Capture the cell that displays the provided text and extract its (x, y) central coordinate. 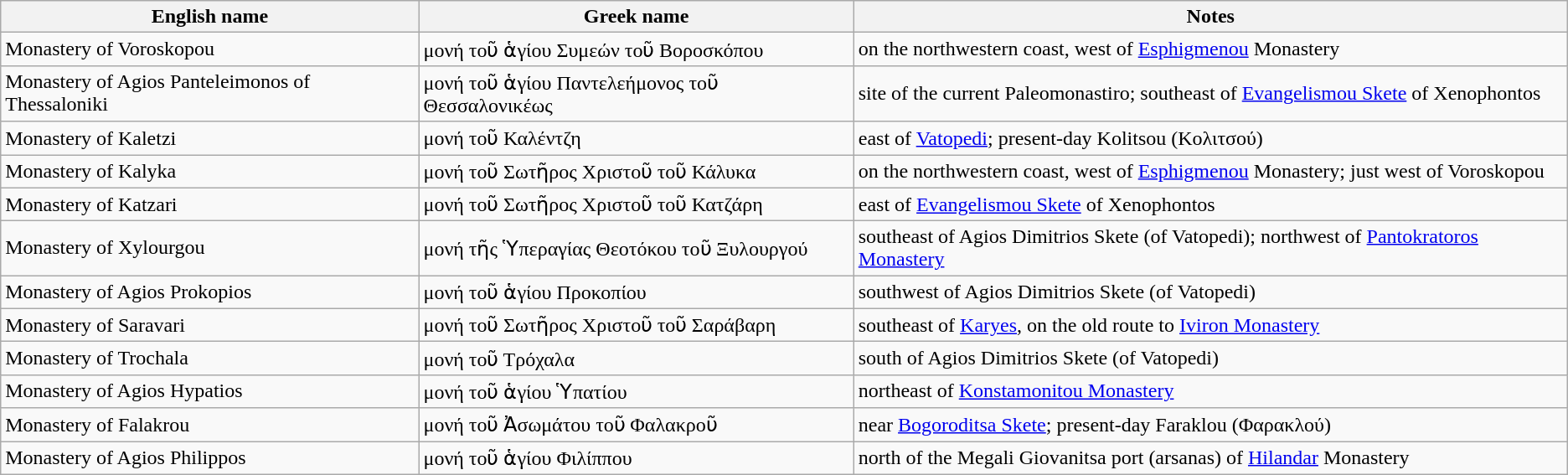
Monastery of Xylourgou (209, 248)
north of the Megali Giovanitsa port (arsanas) of Hilandar Monastery (1210, 457)
Monastery of Agios Philippos (209, 457)
northeast of Konstamonitou Monastery (1210, 391)
near Bogoroditsa Skete; present-day Faraklou (Φαρακλού) (1210, 425)
μονή τοῦ ἁγίου Προκοπίου (637, 292)
Monastery of Voroskopou (209, 49)
Monastery of Agios Panteleimonos of Thessaloniki (209, 94)
site of the current Paleomonastiro; southeast of Evangelismou Skete of Xenophontos (1210, 94)
on the northwestern coast, west of Esphigmenou Monastery (1210, 49)
east of Vatopedi; present-day Kolitsou (Κολιτσού) (1210, 138)
southwest of Agios Dimitrios Skete (of Vatopedi) (1210, 292)
Monastery of Kaletzi (209, 138)
Monastery of Falakrou (209, 425)
μονή τῆς Ὑπεραγίας Θεοτόκου τοῦ Ξυλουργού (637, 248)
southeast of Karyes, on the old route to Iviron Monastery (1210, 325)
μονή τοῦ Σωτῆρος Χριστοῦ τοῦ Σαράβαρη (637, 325)
μονή τοῦ Τρόχαλα (637, 359)
μονή τοῦ Σωτῆρος Χριστοῦ τοῦ Κατζάρη (637, 204)
south of Agios Dimitrios Skete (of Vatopedi) (1210, 359)
μονή τοῦ ἁγίου Συμεών τοῦ Βοροσκόπου (637, 49)
μονή τοῦ Σωτῆρος Χριστοῦ τοῦ Κάλυκα (637, 171)
Greek name (637, 17)
Monastery of Agios Prokopios (209, 292)
μονή τοῦ Καλέντζη (637, 138)
Monastery of Katzari (209, 204)
on the northwestern coast, west of Esphigmenou Monastery; just west of Voroskopou (1210, 171)
μονή τοῦ Ἀσωμάτου τοῦ Φαλακροῦ (637, 425)
μονή τοῦ ἁγίου Παντελεήμονος τοῦ Θεσσαλονικέως (637, 94)
Monastery of Agios Hypatios (209, 391)
southeast of Agios Dimitrios Skete (of Vatopedi); northwest of Pantokratoros Monastery (1210, 248)
Monastery of Trochala (209, 359)
μονή τοῦ ἁγίου Φιλίππου (637, 457)
μονή τοῦ ἁγίου Ὑπατίου (637, 391)
east of Evangelismou Skete of Xenophontos (1210, 204)
Monastery of Saravari (209, 325)
English name (209, 17)
Notes (1210, 17)
Monastery of Kalyka (209, 171)
